Scan for the cell matching the given text and deliver its [x, y] coordinate at center. 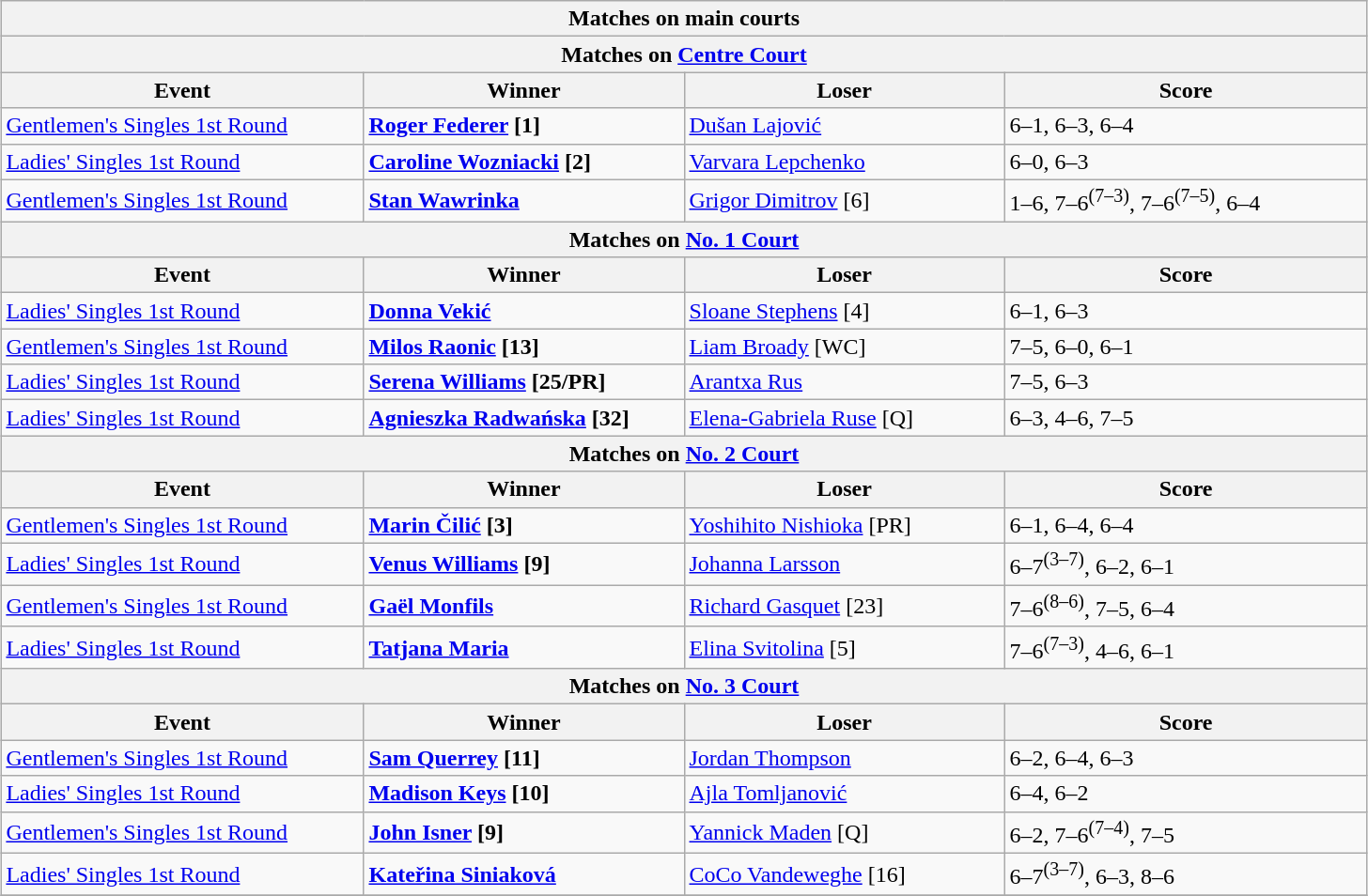
Elina Svitolina [5] [844, 648]
Ajla Tomljanović [844, 794]
Donna Vekić [524, 311]
6–2, 6–4, 6–3 [1186, 758]
Tatjana Maria [524, 648]
Matches on Centre Court [684, 54]
6–2, 7–6(7–4), 7–5 [1186, 832]
Agnieszka Radwańska [32] [524, 418]
7–5, 6–0, 6–1 [1186, 347]
Sam Querrey [11] [524, 758]
6–3, 4–6, 7–5 [1186, 418]
Elena-Gabriela Ruse [Q] [844, 418]
Yannick Maden [Q] [844, 832]
6–0, 6–3 [1186, 162]
Matches on No. 3 Court [684, 687]
Milos Raonic [13] [524, 347]
Venus Williams [9] [524, 564]
Jordan Thompson [844, 758]
6–7(3–7), 6–3, 8–6 [1186, 875]
Serena Williams [25/PR] [524, 382]
Richard Gasquet [23] [844, 607]
7–6(8–6), 7–5, 6–4 [1186, 607]
Caroline Wozniacki [2] [524, 162]
Dušan Lajović [844, 126]
7–5, 6–3 [1186, 382]
1–6, 7–6(7–3), 7–6(7–5), 6–4 [1186, 201]
Yoshihito Nishioka [PR] [844, 525]
Marin Čilić [3] [524, 525]
Matches on No. 2 Court [684, 454]
John Isner [9] [524, 832]
Stan Wawrinka [524, 201]
CoCo Vandeweghe [16] [844, 875]
Johanna Larsson [844, 564]
6–4, 6–2 [1186, 794]
Arantxa Rus [844, 382]
Kateřina Siniaková [524, 875]
Varvara Lepchenko [844, 162]
Matches on No. 1 Court [684, 239]
6–1, 6–3, 6–4 [1186, 126]
6–7(3–7), 6–2, 6–1 [1186, 564]
Matches on main courts [684, 19]
6–1, 6–4, 6–4 [1186, 525]
7–6(7–3), 4–6, 6–1 [1186, 648]
Liam Broady [WC] [844, 347]
Roger Federer [1] [524, 126]
Gaël Monfils [524, 607]
6–1, 6–3 [1186, 311]
Grigor Dimitrov [6] [844, 201]
Sloane Stephens [4] [844, 311]
Madison Keys [10] [524, 794]
